From the cell containing the given text, extract its center point as (x, y) coordinate. 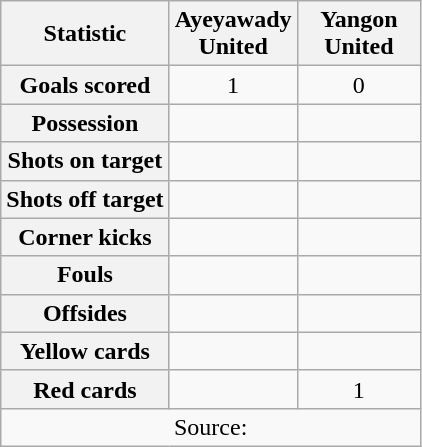
Red cards (85, 389)
Source: (211, 427)
0 (359, 85)
Shots on target (85, 161)
Corner kicks (85, 237)
Shots off target (85, 199)
Fouls (85, 275)
Statistic (85, 34)
Possession (85, 123)
Yangon United (359, 34)
Ayeyawady United (233, 34)
Yellow cards (85, 351)
Goals scored (85, 85)
Offsides (85, 313)
